Identify which cell holds the provided text, then report its (X, Y) central coordinate. 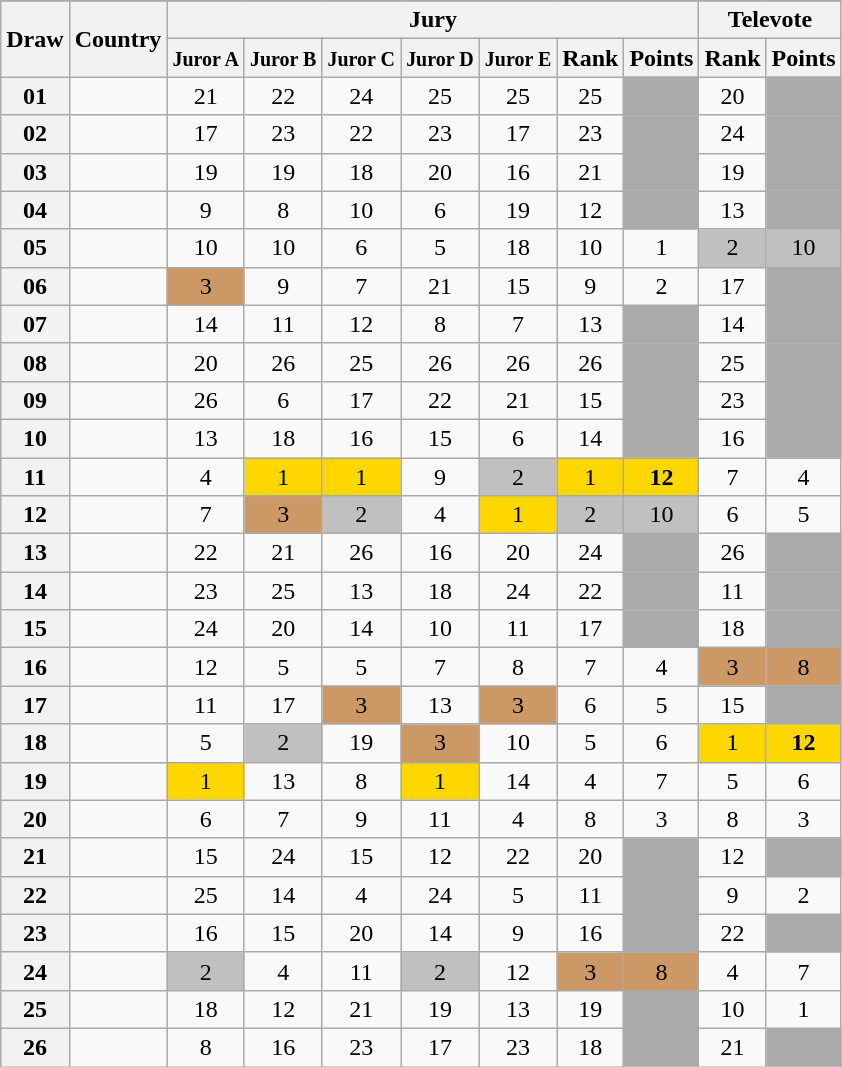
Juror C (362, 58)
09 (35, 400)
04 (35, 210)
08 (35, 362)
03 (35, 172)
Jury (433, 20)
Country (118, 39)
05 (35, 248)
Juror D (440, 58)
Juror E (518, 58)
Televote (770, 20)
Juror A (206, 58)
01 (35, 96)
07 (35, 324)
Draw (35, 39)
06 (35, 286)
02 (35, 134)
Juror B (283, 58)
